Detect which cell encompasses the target text, then output its (x, y) center coordinate. 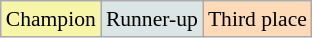
Champion (51, 19)
Third place (258, 19)
Runner-up (152, 19)
